Scan for the cell matching the given text and deliver its [x, y] coordinate at center. 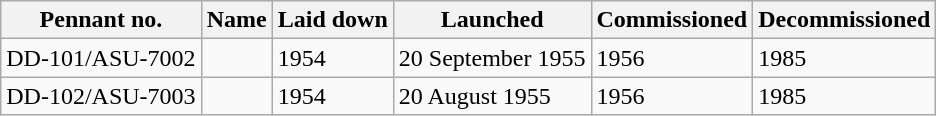
Launched [492, 20]
DD-101/ASU-7002 [101, 58]
Commissioned [672, 20]
Name [236, 20]
20 September 1955 [492, 58]
Pennant no. [101, 20]
Laid down [332, 20]
Decommissioned [844, 20]
DD-102/ASU-7003 [101, 96]
20 August 1955 [492, 96]
